For the text-containing cell, return its midpoint in [X, Y] coordinate format. 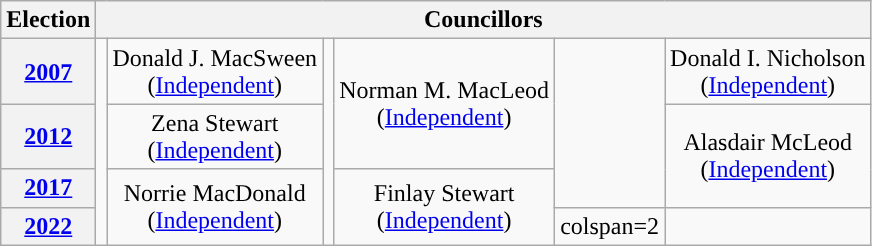
2007 [48, 72]
Zena Stewart(Independent) [215, 136]
Alasdair McLeod(Independent) [768, 156]
Finlay Stewart(Independent) [444, 207]
colspan=2 [610, 226]
Donald J. MacSween(Independent) [215, 72]
2017 [48, 188]
2022 [48, 226]
Councillors [484, 20]
Donald I. Nicholson(Independent) [768, 72]
Norrie MacDonald(Independent) [215, 207]
2012 [48, 136]
Election [48, 20]
Norman M. MacLeod(Independent) [444, 104]
